Extract the (x, y) coordinate from the center of the cell holding the provided text.  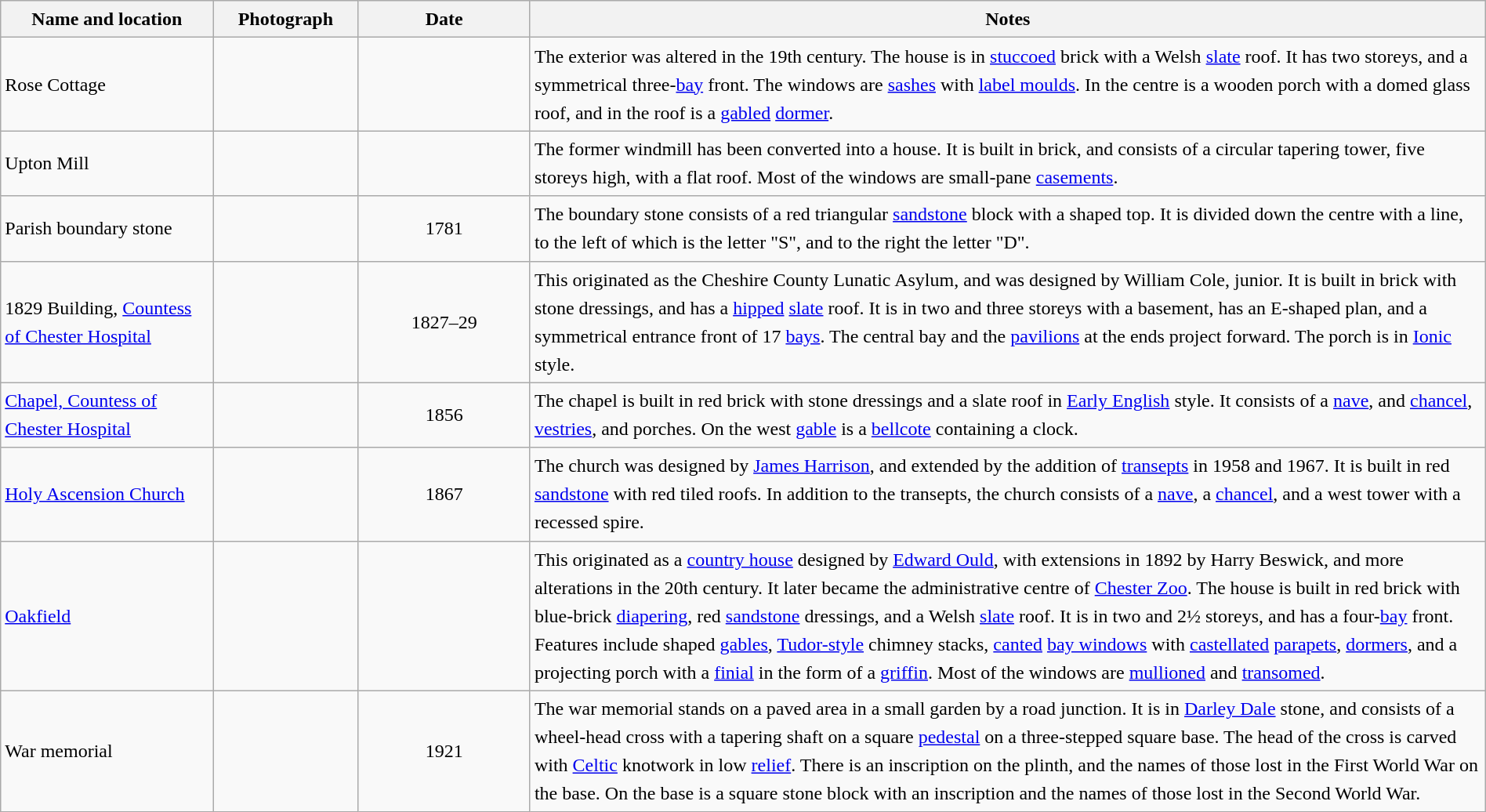
Rose Cottage (107, 85)
1921 (444, 751)
1827–29 (444, 321)
1856 (444, 415)
Oakfield (107, 616)
1781 (444, 229)
Notes (1008, 19)
Photograph (285, 19)
Holy Ascension Church (107, 494)
Upton Mill (107, 163)
1829 Building, Countess of Chester Hospital (107, 321)
Date (444, 19)
Parish boundary stone (107, 229)
Name and location (107, 19)
Chapel, Countess of Chester Hospital (107, 415)
1867 (444, 494)
War memorial (107, 751)
